Output the (x, y) coordinate of the center of the cell containing the given text.  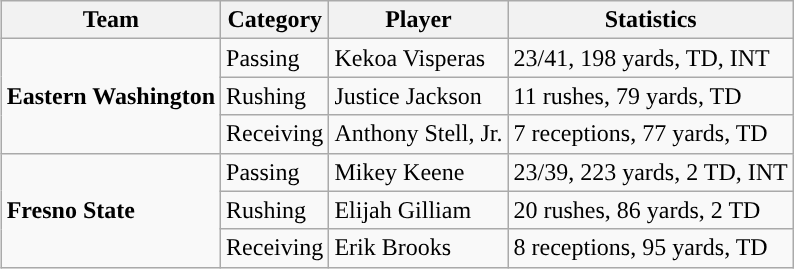
8 receptions, 95 yards, TD (650, 248)
7 receptions, 77 yards, TD (650, 134)
Fresno State (110, 210)
20 rushes, 86 yards, 2 TD (650, 210)
Mikey Keene (418, 172)
23/41, 198 yards, TD, INT (650, 58)
Eastern Washington (110, 96)
Team (110, 20)
11 rushes, 79 yards, TD (650, 96)
Elijah Gilliam (418, 210)
Player (418, 20)
Erik Brooks (418, 248)
23/39, 223 yards, 2 TD, INT (650, 172)
Kekoa Visperas (418, 58)
Justice Jackson (418, 96)
Statistics (650, 20)
Category (275, 20)
Anthony Stell, Jr. (418, 134)
